Provide the [X, Y] coordinate of the cell's center where the given text is located.  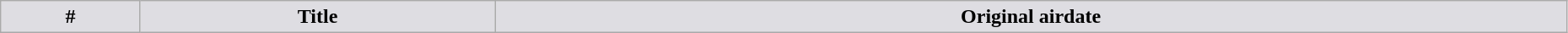
# [71, 17]
Original airdate [1031, 17]
Title [317, 17]
